Pinpoint the cell where the given text exists, returning its [x, y] midpoint coordinate. 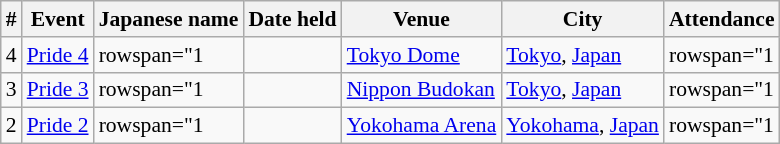
City [582, 19]
Attendance [722, 19]
Tokyo Dome [422, 55]
Yokohama Arena [422, 126]
Nippon Budokan [422, 90]
Event [58, 19]
Yokohama, Japan [582, 126]
4 [12, 55]
# [12, 19]
Pride 2 [58, 126]
Date held [292, 19]
3 [12, 90]
Japanese name [169, 19]
Venue [422, 19]
Pride 3 [58, 90]
Pride 4 [58, 55]
2 [12, 126]
